Output the [X, Y] coordinate of the center of the cell containing the given text.  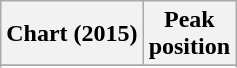
Chart (2015) [72, 34]
Peak position [189, 34]
